Locate the cell with the specified text and output its (X, Y) center coordinate. 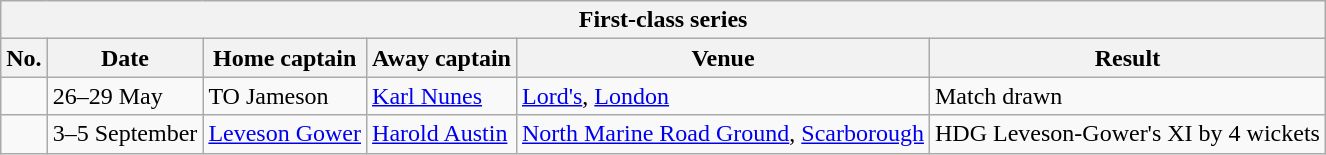
Harold Austin (442, 134)
First-class series (664, 20)
TO Jameson (285, 96)
Leveson Gower (285, 134)
Result (1127, 58)
3–5 September (125, 134)
Karl Nunes (442, 96)
North Marine Road Ground, Scarborough (722, 134)
No. (24, 58)
Venue (722, 58)
Home captain (285, 58)
Date (125, 58)
HDG Leveson-Gower's XI by 4 wickets (1127, 134)
Lord's, London (722, 96)
Away captain (442, 58)
26–29 May (125, 96)
Match drawn (1127, 96)
